Detect which cell encompasses the target text, then output its [x, y] center coordinate. 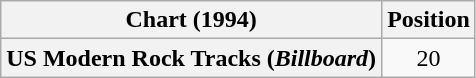
Chart (1994) [192, 20]
Position [429, 20]
20 [429, 58]
US Modern Rock Tracks (Billboard) [192, 58]
